Determine the (x, y) coordinate at the center of the cell enclosing the given text.  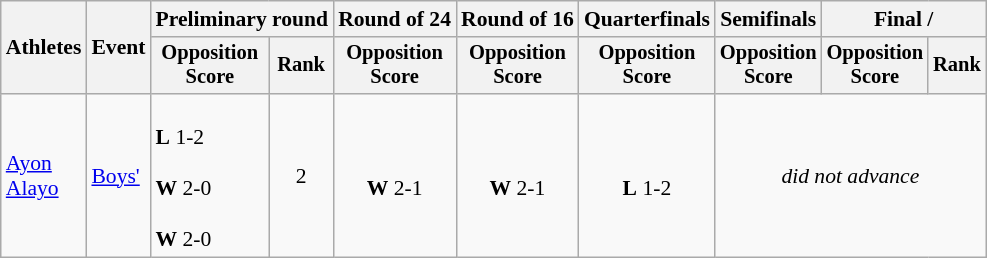
Athletes (44, 48)
Round of 24 (394, 19)
Preliminary round (242, 19)
2 (301, 176)
L 1-2 W 2-0 W 2-0 (210, 176)
Final / (904, 19)
did not advance (850, 176)
Boys' (118, 176)
Semifinals (768, 19)
AyonAlayo (44, 176)
Quarterfinals (647, 19)
Round of 16 (518, 19)
L 1-2 (647, 176)
Event (118, 48)
